For the text-containing cell, return its midpoint in (X, Y) coordinate format. 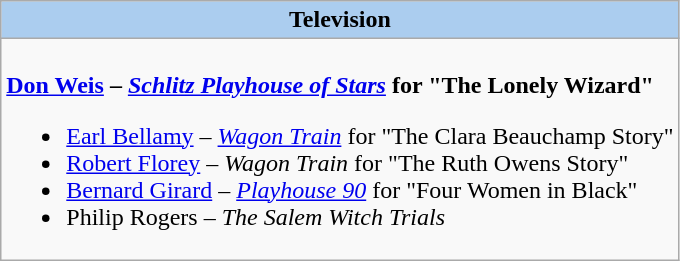
Television (340, 20)
